Find where the given text appears and provide that cell's center as (X, Y) coordinate. 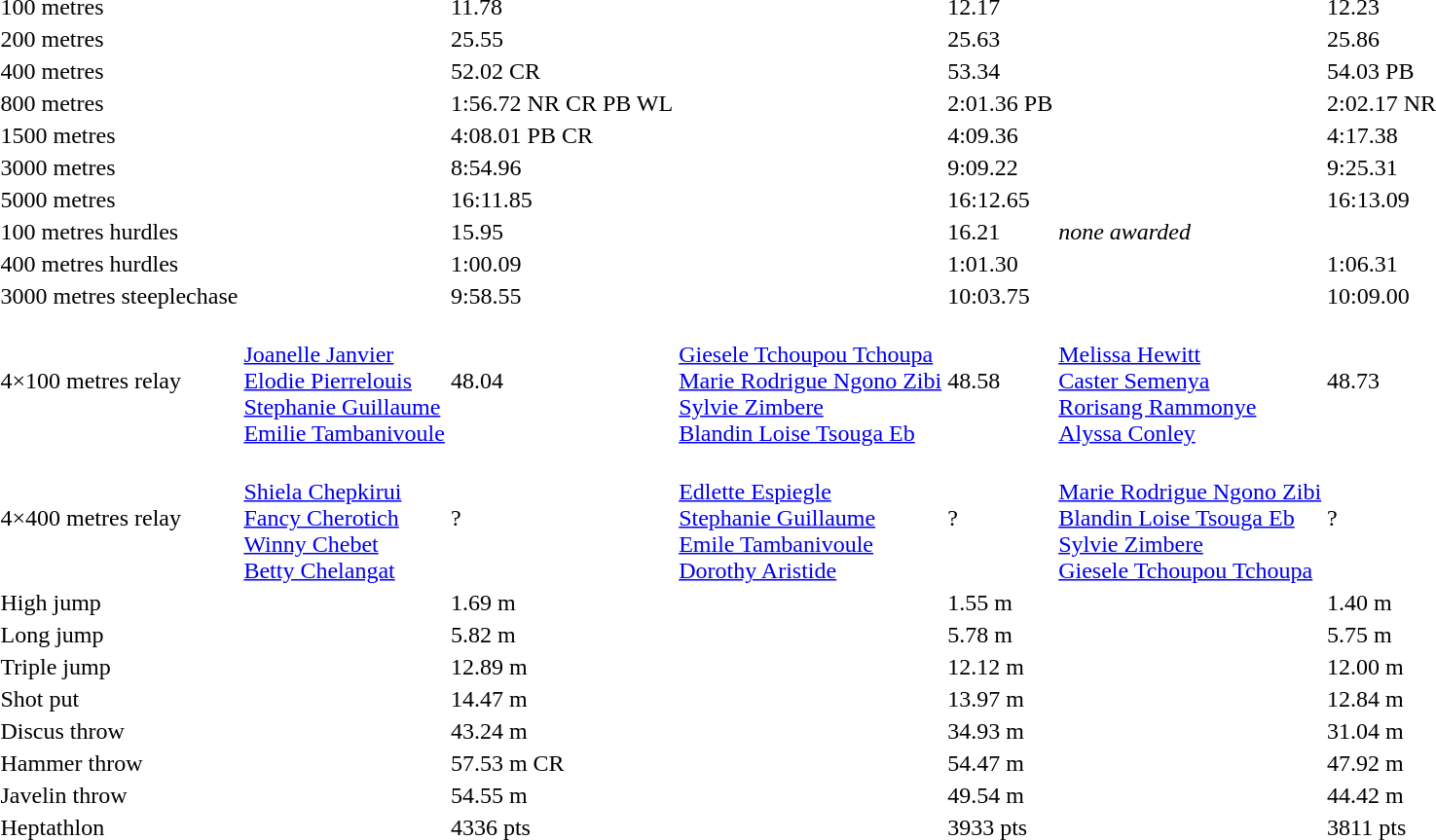
1:01.30 (1001, 264)
9:58.55 (561, 296)
14.47 m (561, 699)
12.12 m (1001, 667)
Giesele Tchoupou TchoupaMarie Rodrigue Ngono ZibiSylvie ZimbereBlandin Loise Tsouga Eb (810, 381)
34.93 m (1001, 731)
Melissa HewittCaster SemenyaRorisang RammonyeAlyssa Conley (1190, 381)
1:00.09 (561, 264)
48.58 (1001, 381)
53.34 (1001, 71)
5.82 m (561, 635)
4:08.01 PB CR (561, 135)
5.78 m (1001, 635)
16.21 (1001, 232)
1.55 m (1001, 603)
49.54 m (1001, 795)
25.55 (561, 39)
15.95 (561, 232)
1:56.72 NR CR PB WL (561, 103)
Marie Rodrigue Ngono ZibiBlandin Loise Tsouga EbSylvie ZimbereGiesele Tchoupou Tchoupa (1190, 518)
Shiela ChepkiruiFancy CherotichWinny ChebetBetty Chelangat (345, 518)
16:12.65 (1001, 200)
16:11.85 (561, 200)
48.04 (561, 381)
4:09.36 (1001, 135)
9:09.22 (1001, 167)
10:03.75 (1001, 296)
1.69 m (561, 603)
43.24 m (561, 731)
Joanelle JanvierElodie PierrelouisStephanie GuillaumeEmilie Tambanivoule (345, 381)
Edlette EspiegleStephanie GuillaumeEmile TambanivouleDorothy Aristide (810, 518)
2:01.36 PB (1001, 103)
54.47 m (1001, 763)
54.55 m (561, 795)
52.02 CR (561, 71)
25.63 (1001, 39)
12.89 m (561, 667)
57.53 m CR (561, 763)
13.97 m (1001, 699)
8:54.96 (561, 167)
